Pinpoint the cell where the given text exists, returning its [X, Y] midpoint coordinate. 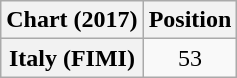
53 [190, 58]
Chart (2017) [72, 20]
Italy (FIMI) [72, 58]
Position [190, 20]
